Determine the [x, y] coordinate at the center of the cell enclosing the given text.  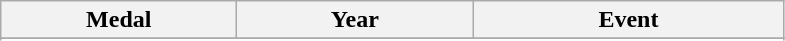
Year [355, 20]
Event [628, 20]
Medal [119, 20]
